Find where the given text appears and provide that cell's center as (x, y) coordinate. 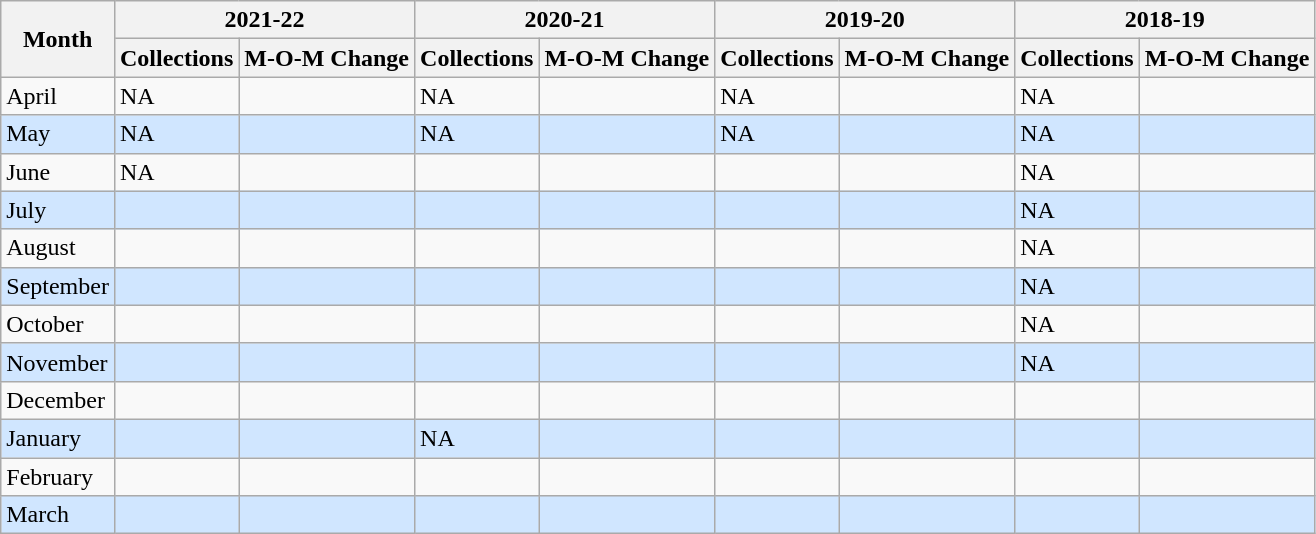
April (58, 96)
March (58, 515)
July (58, 210)
2018-19 (1165, 20)
2021-22 (264, 20)
May (58, 134)
January (58, 438)
2020-21 (565, 20)
December (58, 400)
September (58, 286)
2019-20 (865, 20)
February (58, 477)
June (58, 172)
Month (58, 39)
November (58, 362)
August (58, 248)
October (58, 324)
